Identify which cell holds the provided text, then report its [x, y] central coordinate. 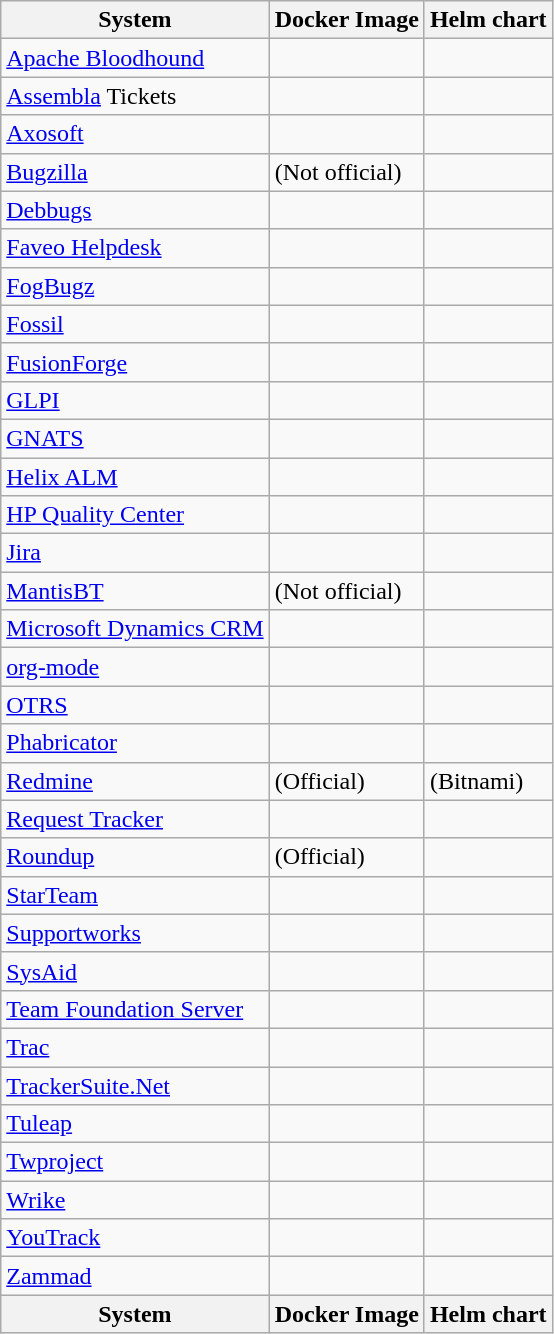
Twproject [135, 1162]
Trac [135, 1047]
Phabricator [135, 743]
Helix ALM [135, 477]
MantisBT [135, 591]
Fossil [135, 324]
SysAid [135, 971]
Bugzilla [135, 172]
Request Tracker [135, 819]
Roundup [135, 857]
Microsoft Dynamics CRM [135, 629]
FogBugz [135, 286]
Jira [135, 553]
Axosoft [135, 134]
StarTeam [135, 895]
Supportworks [135, 933]
YouTrack [135, 1238]
OTRS [135, 705]
Zammad [135, 1276]
Apache Bloodhound [135, 58]
Faveo Helpdesk [135, 248]
(Bitnami) [488, 781]
HP Quality Center [135, 515]
Debbugs [135, 210]
Redmine [135, 781]
Team Foundation Server [135, 1009]
Tuleap [135, 1124]
GLPI [135, 400]
Wrike [135, 1200]
TrackerSuite.Net [135, 1085]
Assembla Tickets [135, 96]
org-mode [135, 667]
GNATS [135, 438]
FusionForge [135, 362]
